For the text-containing cell, return its midpoint in (x, y) coordinate format. 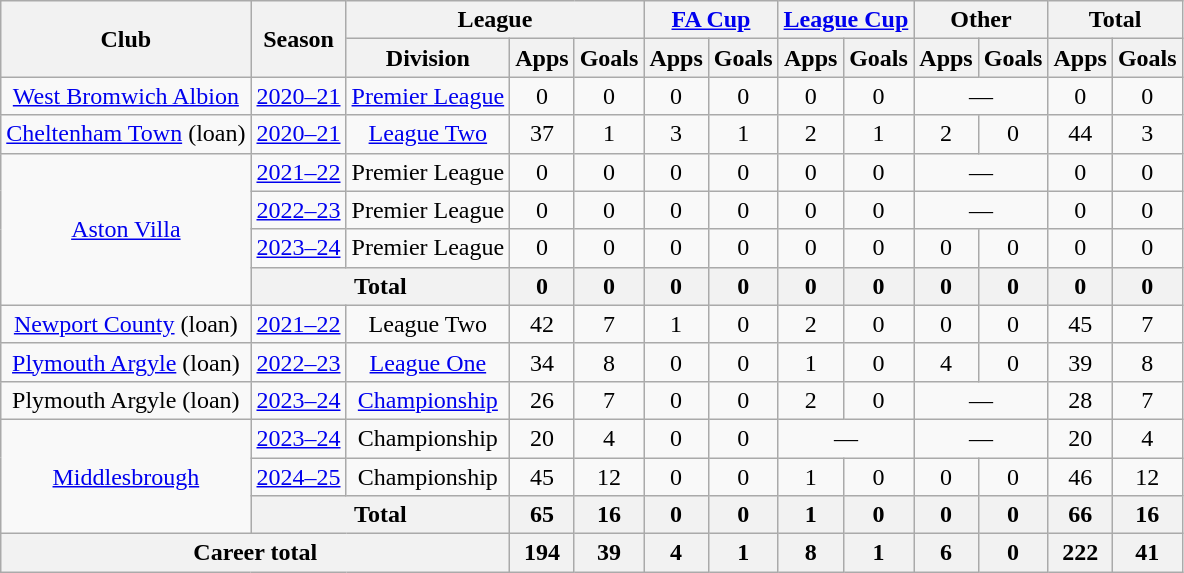
222 (1080, 553)
6 (946, 553)
37 (542, 134)
28 (1080, 400)
34 (542, 362)
Division (428, 58)
Club (126, 39)
65 (542, 515)
44 (1080, 134)
66 (1080, 515)
46 (1080, 477)
Other (981, 20)
Cheltenham Town (loan) (126, 134)
West Bromwich Albion (126, 96)
194 (542, 553)
26 (542, 400)
Season (298, 39)
Newport County (loan) (126, 324)
Middlesbrough (126, 476)
42 (542, 324)
41 (1147, 553)
Aston Villa (126, 229)
League (495, 20)
FA Cup (711, 20)
Career total (256, 553)
2024–25 (298, 477)
League Cup (846, 20)
League One (428, 362)
